Detect which cell encompasses the target text, then output its (x, y) center coordinate. 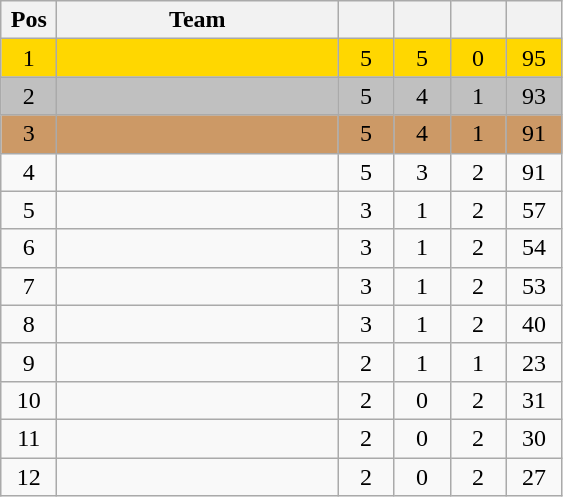
9 (29, 362)
8 (29, 324)
23 (534, 362)
54 (534, 248)
12 (29, 477)
93 (534, 96)
30 (534, 438)
27 (534, 477)
6 (29, 248)
57 (534, 210)
10 (29, 400)
53 (534, 286)
Pos (29, 20)
7 (29, 286)
11 (29, 438)
40 (534, 324)
Team (198, 20)
31 (534, 400)
95 (534, 58)
